Capture the cell that displays the provided text and extract its [X, Y] central coordinate. 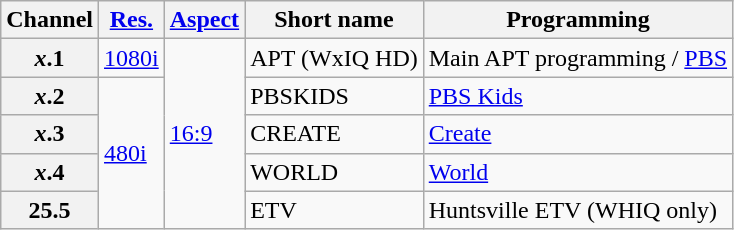
x.2 [50, 96]
WORLD [334, 172]
Short name [334, 20]
25.5 [50, 210]
16:9 [204, 134]
x.1 [50, 58]
PBSKIDS [334, 96]
x.4 [50, 172]
CREATE [334, 134]
World [578, 172]
1080i [132, 58]
APT (WxIQ HD) [334, 58]
Programming [578, 20]
Huntsville ETV (WHIQ only) [578, 210]
Aspect [204, 20]
Main APT programming / PBS [578, 58]
PBS Kids [578, 96]
x.3 [50, 134]
ETV [334, 210]
480i [132, 153]
Create [578, 134]
Channel [50, 20]
Res. [132, 20]
